Provide the [x, y] coordinate of the cell's center where the given text is located.  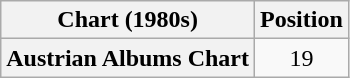
Position [302, 20]
Chart (1980s) [128, 20]
19 [302, 58]
Austrian Albums Chart [128, 58]
